Capture the cell that displays the provided text and extract its (X, Y) central coordinate. 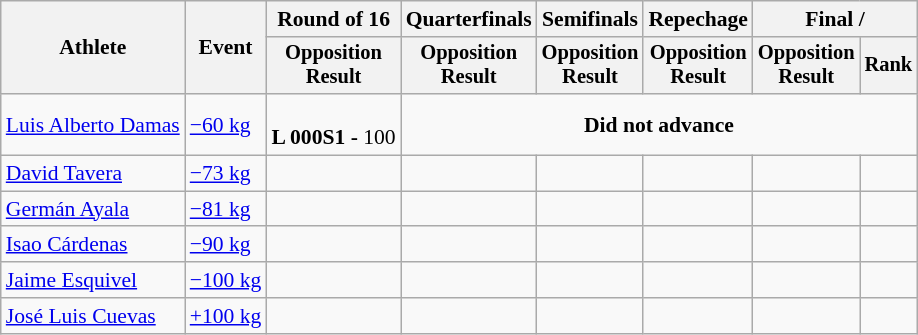
−81 kg (226, 209)
José Luis Cuevas (93, 316)
−60 kg (226, 124)
−90 kg (226, 245)
Germán Ayala (93, 209)
David Tavera (93, 174)
Round of 16 (333, 19)
Jaime Esquivel (93, 280)
Event (226, 48)
+100 kg (226, 316)
−100 kg (226, 280)
Did not advance (659, 124)
Quarterfinals (469, 19)
Luis Alberto Damas (93, 124)
Rank (889, 66)
Repechage (698, 19)
Final / (835, 19)
Semifinals (590, 19)
Athlete (93, 48)
Isao Cárdenas (93, 245)
L 000S1 - 100 (333, 124)
−73 kg (226, 174)
